Identify which cell holds the provided text, then report its (X, Y) central coordinate. 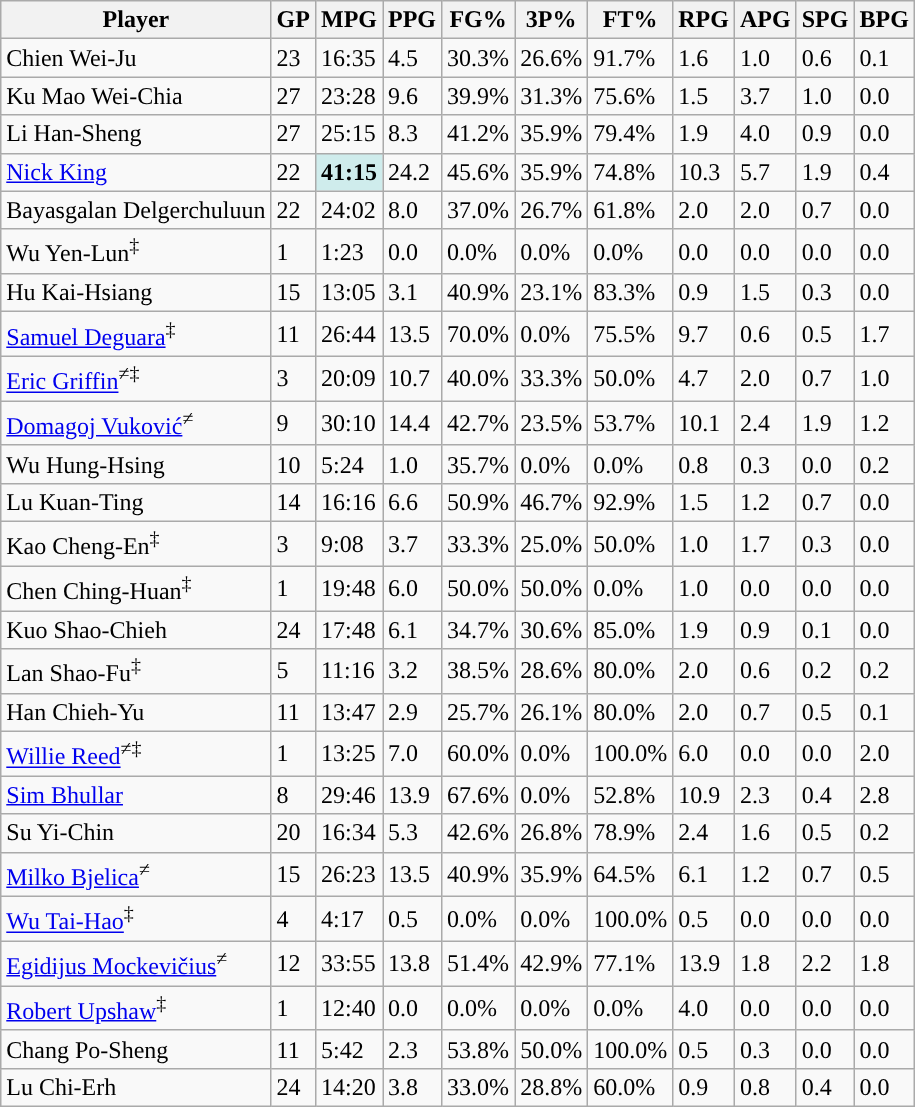
Chen Ching-Huan‡ (136, 588)
67.6% (478, 795)
75.6% (630, 96)
5 (293, 672)
Robert Upshaw‡ (136, 1008)
9.7 (704, 334)
Domagoj Vuković≠ (136, 424)
16:16 (348, 502)
Milko Bjelica≠ (136, 874)
30:10 (348, 424)
50.9% (478, 502)
Wu Yen-Lun‡ (136, 252)
85.0% (630, 630)
14.4 (412, 424)
74.8% (630, 172)
9:08 (348, 544)
52.8% (630, 795)
2.8 (884, 795)
16:34 (348, 833)
APG (765, 20)
25.0% (552, 544)
23.5% (552, 424)
11:16 (348, 672)
SPG (825, 20)
3P% (552, 20)
RPG (704, 20)
13.8 (412, 964)
14 (293, 502)
19:48 (348, 588)
38.5% (478, 672)
35.7% (478, 464)
3.2 (412, 672)
26.7% (552, 210)
64.5% (630, 874)
31.3% (552, 96)
34.7% (478, 630)
20:09 (348, 378)
42.6% (478, 833)
3.1 (412, 293)
Eric Griffin≠‡ (136, 378)
92.9% (630, 502)
33:55 (348, 964)
10.1 (704, 424)
Kao Cheng-En‡ (136, 544)
12:40 (348, 1008)
53.7% (630, 424)
BPG (884, 20)
70.0% (478, 334)
9 (293, 424)
Ku Mao Wei-Chia (136, 96)
51.4% (478, 964)
Samuel Deguara‡ (136, 334)
26.1% (552, 712)
Willie Reed≠‡ (136, 754)
23.1% (552, 293)
26:44 (348, 334)
41.2% (478, 134)
8.0 (412, 210)
29:46 (348, 795)
30.6% (552, 630)
28.8% (552, 1087)
Egidijus Mockevičius≠ (136, 964)
8 (293, 795)
30.3% (478, 58)
25:15 (348, 134)
37.0% (478, 210)
42.7% (478, 424)
25.7% (478, 712)
Han Chieh-Yu (136, 712)
83.3% (630, 293)
Bayasgalan Delgerchuluun (136, 210)
77.1% (630, 964)
4 (293, 920)
Nick King (136, 172)
41:15 (348, 172)
3.8 (412, 1087)
46.7% (552, 502)
45.6% (478, 172)
MPG (348, 20)
Chang Po-Sheng (136, 1049)
Hu Kai-Hsiang (136, 293)
39.9% (478, 96)
Sim Bhullar (136, 795)
13:47 (348, 712)
12 (293, 964)
5.7 (765, 172)
10.7 (412, 378)
Wu Hung-Hsing (136, 464)
6.6 (412, 502)
13:05 (348, 293)
Lu Kuan-Ting (136, 502)
33.0% (478, 1087)
8.3 (412, 134)
26.6% (552, 58)
9.6 (412, 96)
10 (293, 464)
91.7% (630, 58)
24.2 (412, 172)
PPG (412, 20)
5.3 (412, 833)
53.8% (478, 1049)
GP (293, 20)
FG% (478, 20)
14:20 (348, 1087)
Wu Tai-Hao‡ (136, 920)
23 (293, 58)
Kuo Shao-Chieh (136, 630)
Li Han-Sheng (136, 134)
7.0 (412, 754)
Chien Wei-Ju (136, 58)
13:25 (348, 754)
20 (293, 833)
16:35 (348, 58)
78.9% (630, 833)
10.9 (704, 795)
26.8% (552, 833)
2.9 (412, 712)
FT% (630, 20)
17:48 (348, 630)
61.8% (630, 210)
23:28 (348, 96)
40.0% (478, 378)
4.5 (412, 58)
4.7 (704, 378)
5:24 (348, 464)
Player (136, 20)
4:17 (348, 920)
28.6% (552, 672)
26:23 (348, 874)
42.9% (552, 964)
Su Yi-Chin (136, 833)
24:02 (348, 210)
75.5% (630, 334)
2.2 (825, 964)
Lan Shao-Fu‡ (136, 672)
79.4% (630, 134)
1:23 (348, 252)
Lu Chi-Erh (136, 1087)
5:42 (348, 1049)
10.3 (704, 172)
